Pinpoint the cell where the given text exists, returning its [x, y] midpoint coordinate. 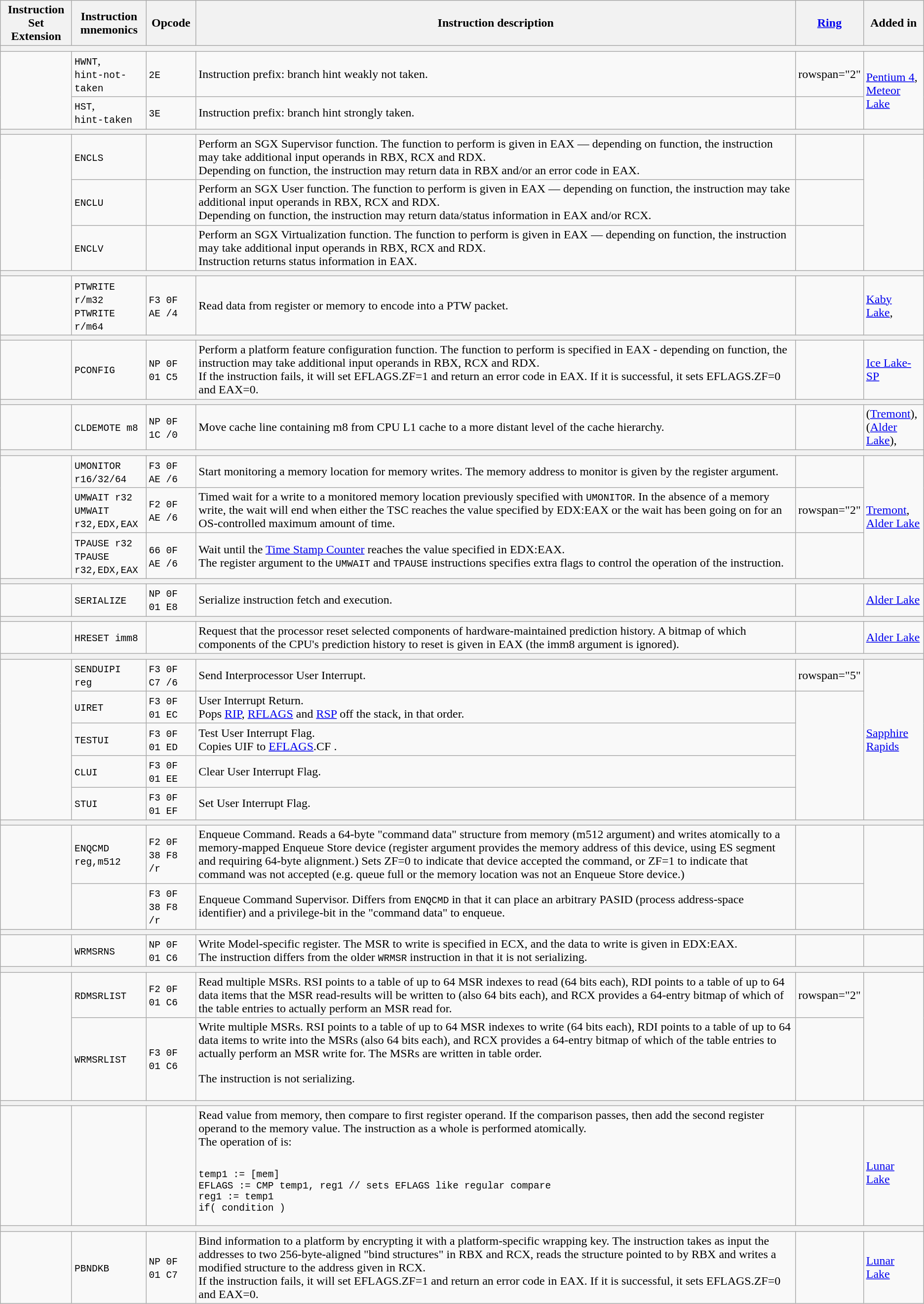
SERIALIZE [109, 600]
Clear User Interrupt Flag. [496, 771]
66 0F AE /6 [171, 556]
F3 0F 01 EF [171, 804]
F3 0F AE /4 [171, 305]
F2 0F AE /6 [171, 510]
F3 0F 01 C6 [171, 1059]
F2 0F 38 F8 /r [171, 855]
Ring [830, 23]
UMWAIT r32UMWAIT r32,EDX,EAX [109, 510]
Test User Interrupt Flag.Copies UIF to EFLAGS.CF . [496, 739]
Tremont,Alder Lake [893, 517]
Pentium 4,Meteor Lake [893, 90]
UMONITOR r16/32/64 [109, 472]
NP 0F 1C /0 [171, 427]
F3 0F AE /6 [171, 472]
HRESET imm8 [109, 638]
NP 0F 01 C5 [171, 369]
NP 0F 01 C6 [171, 951]
Kaby Lake, [893, 305]
F3 0F 01 ED [171, 739]
Ice Lake-SP [893, 369]
F3 0F 01 EE [171, 771]
NP 0F 01 C7 [171, 1267]
RDMSRLIST [109, 995]
UIRET [109, 707]
3E [171, 113]
TESTUI [109, 739]
F2 0F 01 C6 [171, 995]
PTWRITE r/m32PTWRITE r/m64 [109, 305]
Read data from register or memory to encode into a PTW packet. [496, 305]
Set User Interrupt Flag. [496, 804]
WRMSRNS [109, 951]
2E [171, 74]
Opcode [171, 23]
PBNDKB [109, 1267]
ENCLV [109, 248]
Sapphire Rapids [893, 739]
STUI [109, 804]
SENDUIPI reg [109, 675]
(Tremont),(Alder Lake), [893, 427]
F3 0F C7 /6 [171, 675]
NP 0F 01 E8 [171, 600]
ENQCMD reg,m512 [109, 855]
WRMSRLIST [109, 1059]
ENCLS [109, 157]
Move cache line containing m8 from CPU L1 cache to a more distant level of the cache hierarchy. [496, 427]
Send Interprocessor User Interrupt. [496, 675]
Instruction prefix: branch hint weakly not taken. [496, 74]
Serialize instruction fetch and execution. [496, 600]
Instruction description [496, 23]
rowspan="5" [830, 675]
F3 0F 01 EC [171, 707]
Added in [893, 23]
TPAUSE r32TPAUSE r32,EDX,EAX [109, 556]
HWNT,hint-not-taken [109, 74]
Start monitoring a memory location for memory writes. The memory address to monitor is given by the register argument. [496, 472]
F3 0F 38 F8 /r [171, 907]
ENCLU [109, 202]
CLDEMOTE m8 [109, 427]
Instructionmnemonics [109, 23]
CLUI [109, 771]
Instruction Set Extension [37, 23]
Instruction prefix: branch hint strongly taken. [496, 113]
PCONFIG [109, 369]
User Interrupt Return.Pops RIP, RFLAGS and RSP off the stack, in that order. [496, 707]
HST,hint-taken [109, 113]
